For the text-containing cell, return its midpoint in (x, y) coordinate format. 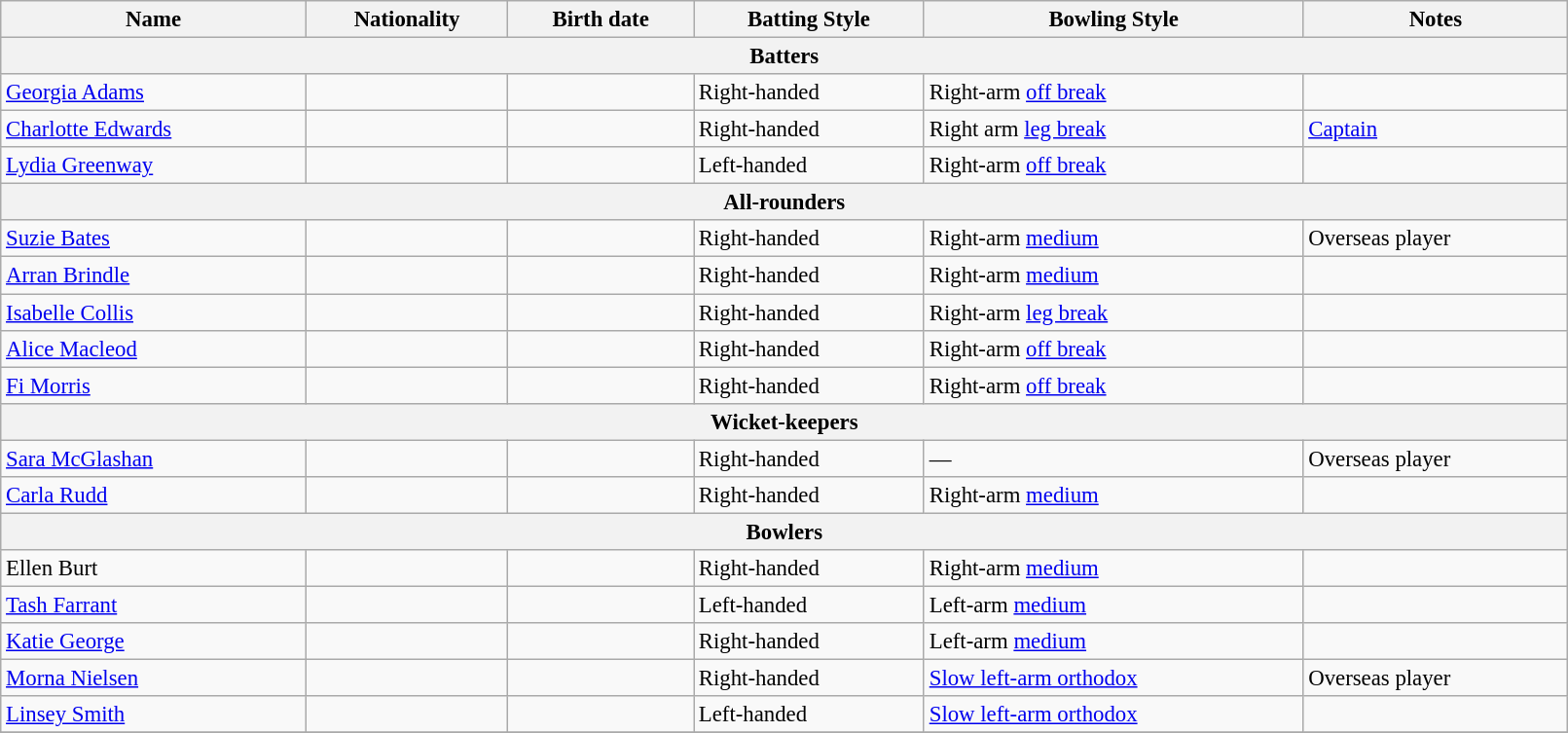
Linsey Smith (154, 715)
Katie George (154, 641)
All-rounders (784, 202)
Wicket-keepers (784, 421)
Tash Farrant (154, 605)
Arran Brindle (154, 275)
Batters (784, 56)
Bowlers (784, 531)
Morna Nielsen (154, 678)
Georgia Adams (154, 92)
Carla Rudd (154, 495)
Batting Style (808, 19)
Name (154, 19)
Birth date (602, 19)
Sara McGlashan (154, 458)
Right arm leg break (1113, 129)
— (1113, 458)
Charlotte Edwards (154, 129)
Notes (1436, 19)
Right-arm leg break (1113, 312)
Suzie Bates (154, 238)
Lydia Greenway (154, 165)
Bowling Style (1113, 19)
Ellen Burt (154, 568)
Captain (1436, 129)
Fi Morris (154, 385)
Isabelle Collis (154, 312)
Alice Macleod (154, 348)
Nationality (407, 19)
